Extract the (X, Y) coordinate from the center of the cell holding the provided text.  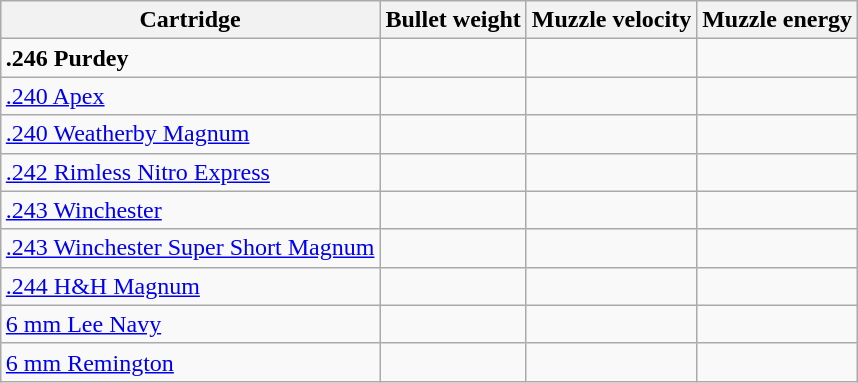
6 mm Remington (190, 362)
Bullet weight (453, 20)
.244 H&H Magnum (190, 286)
Muzzle energy (778, 20)
.246 Purdey (190, 58)
.240 Weatherby Magnum (190, 134)
.242 Rimless Nitro Express (190, 172)
6 mm Lee Navy (190, 324)
.240 Apex (190, 96)
Cartridge (190, 20)
.243 Winchester (190, 210)
Muzzle velocity (611, 20)
.243 Winchester Super Short Magnum (190, 248)
